Return [x, y] of the center of cell containing provided text 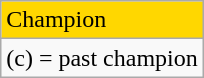
Champion [102, 20]
(c) = past champion [102, 58]
